Scan for the cell matching the given text and deliver its [X, Y] coordinate at center. 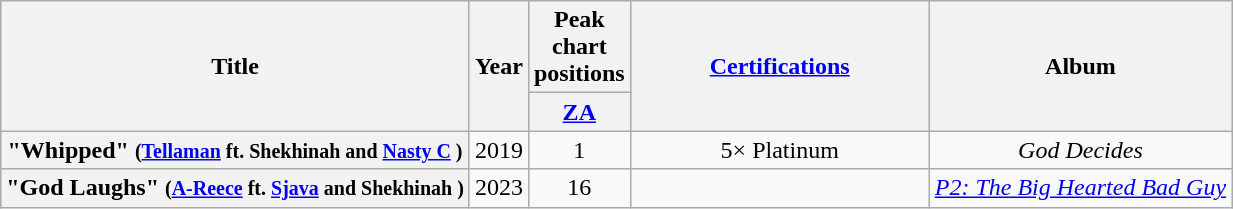
P2: The Big Hearted Bad Guy [1080, 188]
"God Laughs" (A-Reece ft. Sjava and Shekhinah ) [236, 188]
"Whipped" (Tellaman ft. Shekhinah and Nasty C ) [236, 150]
ZA [579, 112]
2023 [498, 188]
Certifications [780, 66]
Peak chart positions [579, 47]
Title [236, 66]
1 [579, 150]
16 [579, 188]
Album [1080, 66]
5× Platinum [780, 150]
2019 [498, 150]
God Decides [1080, 150]
Year [498, 66]
